Scan for the cell matching the given text and deliver its [X, Y] coordinate at center. 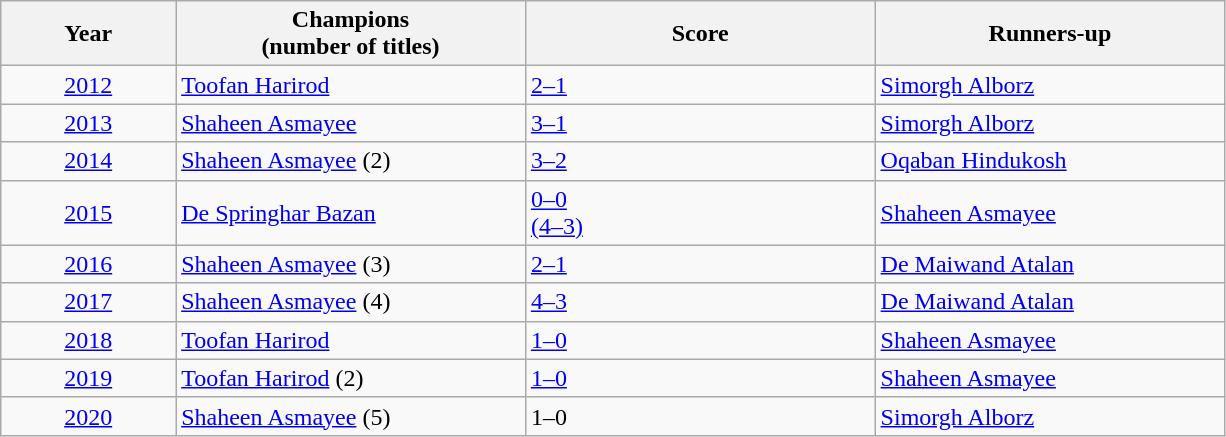
3–1 [700, 123]
4–3 [700, 302]
De Springhar Bazan [351, 212]
Shaheen Asmayee (2) [351, 161]
Champions(number of titles) [351, 34]
2015 [88, 212]
Shaheen Asmayee (4) [351, 302]
2017 [88, 302]
2013 [88, 123]
Runners-up [1050, 34]
3–2 [700, 161]
0–0(4–3) [700, 212]
2014 [88, 161]
2012 [88, 85]
Oqaban Hindukosh [1050, 161]
Score [700, 34]
Toofan Harirod (2) [351, 378]
2020 [88, 416]
Year [88, 34]
2019 [88, 378]
Shaheen Asmayee (3) [351, 264]
2018 [88, 340]
2016 [88, 264]
Shaheen Asmayee (5) [351, 416]
